Detect which cell encompasses the target text, then output its [X, Y] center coordinate. 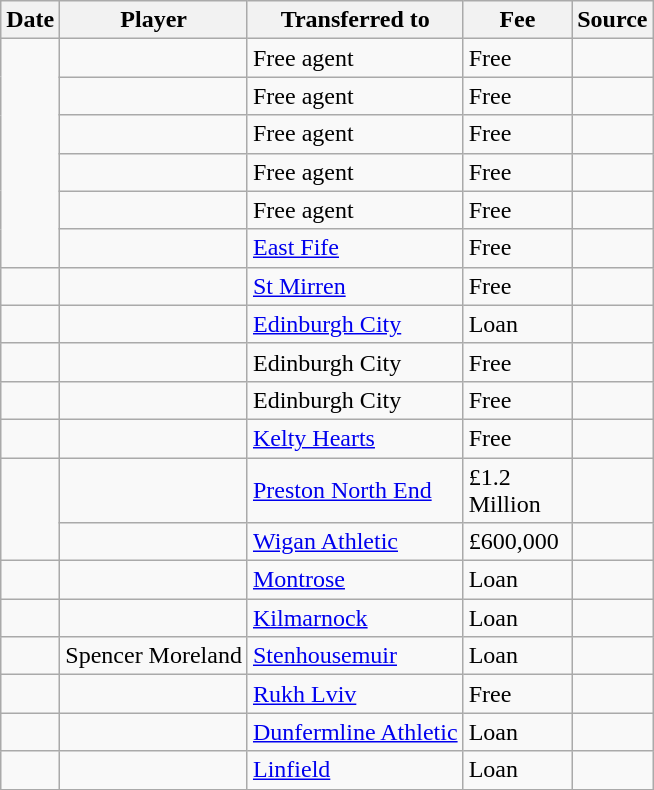
East Fife [355, 248]
Stenhousemuir [355, 656]
Preston North End [355, 490]
£1.2 Million [518, 490]
Player [154, 20]
£600,000 [518, 542]
St Mirren [355, 286]
Kelty Hearts [355, 438]
Linfield [355, 770]
Dunfermline Athletic [355, 732]
Fee [518, 20]
Montrose [355, 580]
Source [612, 20]
Kilmarnock [355, 618]
Date [30, 20]
Wigan Athletic [355, 542]
Rukh Lviv [355, 694]
Transferred to [355, 20]
Spencer Moreland [154, 656]
